From the cell containing the given text, extract its center point as (X, Y) coordinate. 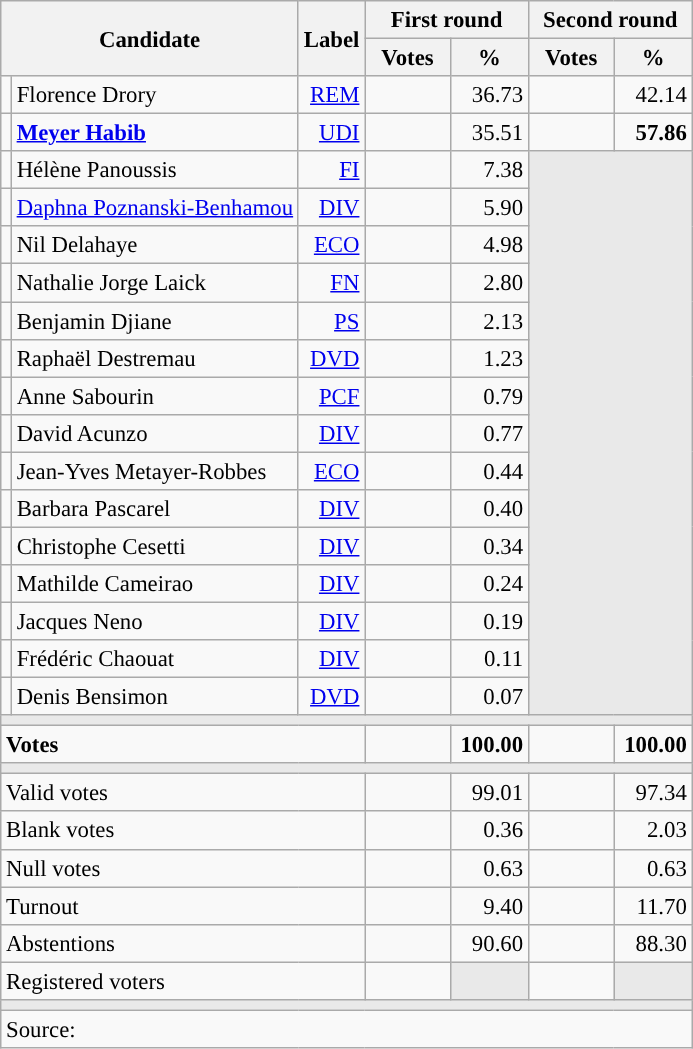
Jacques Neno (154, 621)
Turnout (183, 906)
4.98 (489, 245)
REM (331, 95)
Benjamin Djiane (154, 321)
0.19 (489, 621)
0.07 (489, 697)
Barbara Pascarel (154, 509)
0.24 (489, 584)
Blank votes (183, 831)
FN (331, 283)
9.40 (489, 906)
Label (331, 38)
David Acunzo (154, 433)
Daphna Poznanski-Benhamou (154, 208)
88.30 (653, 943)
Jean-Yves Metayer-Robbes (154, 471)
2.80 (489, 283)
0.36 (489, 831)
Registered voters (183, 981)
PCF (331, 396)
Second round (610, 20)
5.90 (489, 208)
35.51 (489, 133)
57.86 (653, 133)
0.44 (489, 471)
42.14 (653, 95)
1.23 (489, 358)
36.73 (489, 95)
99.01 (489, 793)
Frédéric Chaouat (154, 659)
7.38 (489, 170)
Nil Delahaye (154, 245)
Source: (346, 1029)
0.40 (489, 509)
Meyer Habib (154, 133)
0.77 (489, 433)
0.11 (489, 659)
Valid votes (183, 793)
Nathalie Jorge Laick (154, 283)
First round (447, 20)
Anne Sabourin (154, 396)
Hélène Panoussis (154, 170)
Florence Drory (154, 95)
0.79 (489, 396)
UDI (331, 133)
2.03 (653, 831)
Raphaël Destremau (154, 358)
PS (331, 321)
Null votes (183, 868)
Candidate (150, 38)
Abstentions (183, 943)
2.13 (489, 321)
90.60 (489, 943)
11.70 (653, 906)
0.34 (489, 546)
Christophe Cesetti (154, 546)
Mathilde Cameirao (154, 584)
Denis Bensimon (154, 697)
FI (331, 170)
97.34 (653, 793)
